Provide the (x, y) coordinate of the cell's center where the given text is located.  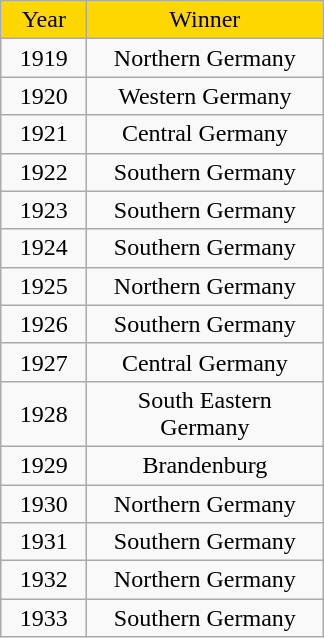
1922 (44, 172)
1924 (44, 248)
Brandenburg (205, 465)
Western Germany (205, 96)
1921 (44, 134)
1923 (44, 210)
1929 (44, 465)
1927 (44, 362)
Winner (205, 20)
1920 (44, 96)
1925 (44, 286)
1928 (44, 414)
1931 (44, 542)
1926 (44, 324)
South Eastern Germany (205, 414)
Year (44, 20)
1932 (44, 580)
1919 (44, 58)
1930 (44, 503)
1933 (44, 618)
